Return (X, Y) of the center of cell containing provided text 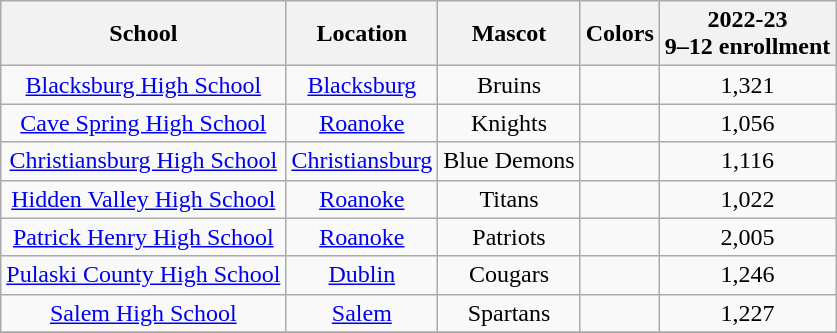
2022-239–12 enrollment (748, 34)
1,246 (748, 275)
Location (362, 34)
Hidden Valley High School (144, 199)
1,056 (748, 123)
Bruins (509, 85)
Titans (509, 199)
Blue Demons (509, 161)
1,321 (748, 85)
Spartans (509, 313)
Blacksburg (362, 85)
Cave Spring High School (144, 123)
Knights (509, 123)
School (144, 34)
1,022 (748, 199)
Cougars (509, 275)
1,116 (748, 161)
Christiansburg High School (144, 161)
Pulaski County High School (144, 275)
Salem (362, 313)
Colors (620, 34)
Christiansburg (362, 161)
Salem High School (144, 313)
Dublin (362, 275)
Patrick Henry High School (144, 237)
1,227 (748, 313)
Blacksburg High School (144, 85)
Patriots (509, 237)
Mascot (509, 34)
2,005 (748, 237)
